From the cell containing the given text, extract its center point as (X, Y) coordinate. 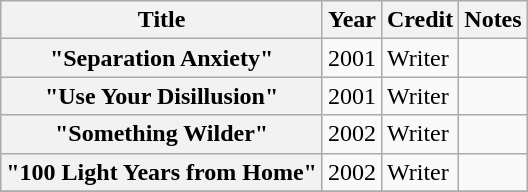
Title (162, 20)
"Something Wilder" (162, 134)
Notes (493, 20)
"Use Your Disillusion" (162, 96)
"100 Light Years from Home" (162, 172)
"Separation Anxiety" (162, 58)
Year (352, 20)
Credit (420, 20)
